Return (x, y) of the center of cell containing provided text 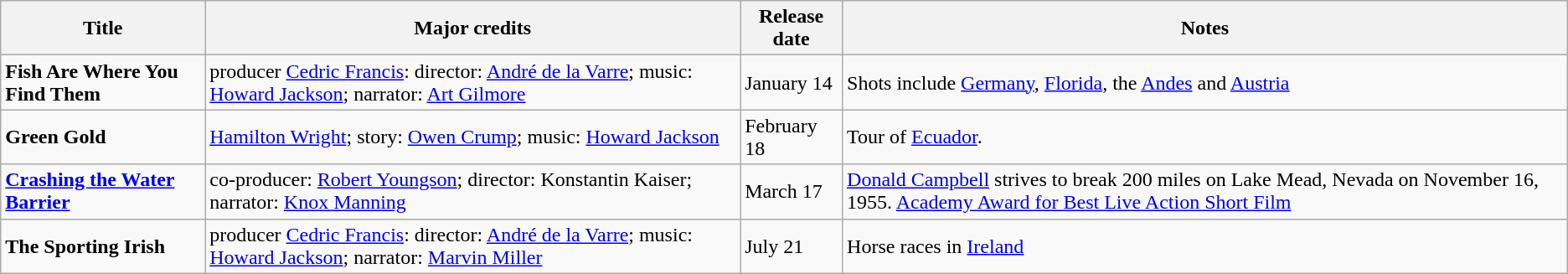
July 21 (792, 246)
producer Cedric Francis: director: André de la Varre; music: Howard Jackson; narrator: Marvin Miller (472, 246)
Fish Are Where You Find Them (103, 82)
Crashing the Water Barrier (103, 191)
Horse races in Ireland (1205, 246)
Tour of Ecuador. (1205, 137)
Title (103, 28)
The Sporting Irish (103, 246)
Release date (792, 28)
Green Gold (103, 137)
Donald Campbell strives to break 200 miles on Lake Mead, Nevada on November 16, 1955. Academy Award for Best Live Action Short Film (1205, 191)
January 14 (792, 82)
producer Cedric Francis: director: André de la Varre; music: Howard Jackson; narrator: Art Gilmore (472, 82)
co-producer: Robert Youngson; director: Konstantin Kaiser; narrator: Knox Manning (472, 191)
Hamilton Wright; story: Owen Crump; music: Howard Jackson (472, 137)
Major credits (472, 28)
Notes (1205, 28)
Shots include Germany, Florida, the Andes and Austria (1205, 82)
March 17 (792, 191)
February 18 (792, 137)
